Return [X, Y] of the center of cell containing provided text 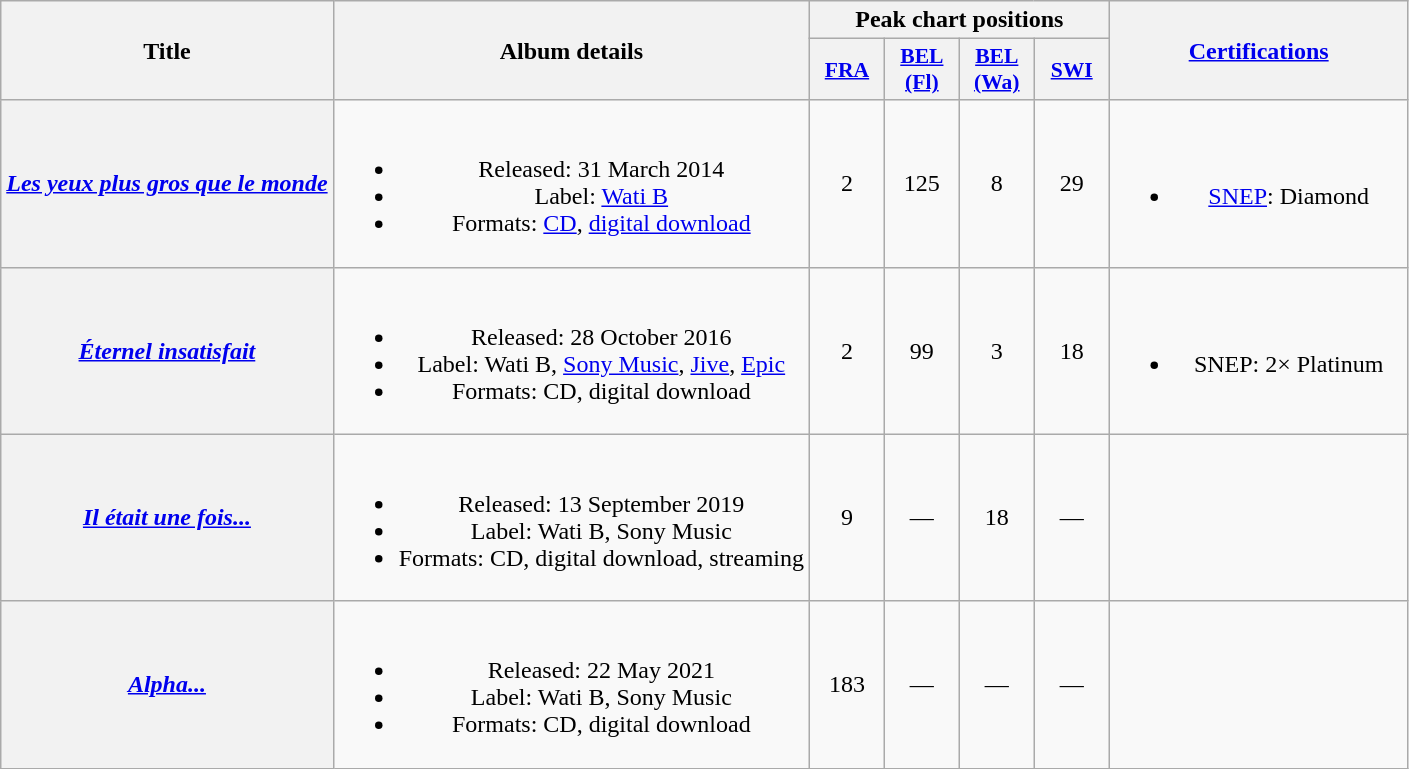
183 [848, 684]
Éternel insatisfait [167, 350]
Released: 31 March 2014Label: Wati BFormats: CD, digital download [571, 184]
9 [848, 518]
Title [167, 50]
8 [996, 184]
Released: 22 May 2021Label: Wati B, Sony MusicFormats: CD, digital download [571, 684]
SWI [1072, 70]
99 [922, 350]
Released: 28 October 2016Label: Wati B, Sony Music, Jive, EpicFormats: CD, digital download [571, 350]
Les yeux plus gros que le monde [167, 184]
29 [1072, 184]
3 [996, 350]
BEL(Wa) [996, 70]
Album details [571, 50]
Alpha... [167, 684]
SNEP: Diamond [1258, 184]
Certifications [1258, 50]
Released: 13 September 2019Label: Wati B, Sony MusicFormats: CD, digital download, streaming [571, 518]
125 [922, 184]
FRA [848, 70]
Il était une fois... [167, 518]
SNEP: 2× Platinum [1258, 350]
BEL(Fl) [922, 70]
Peak chart positions [960, 20]
